Search for the cell housing the specified text and yield its (X, Y) center coordinate. 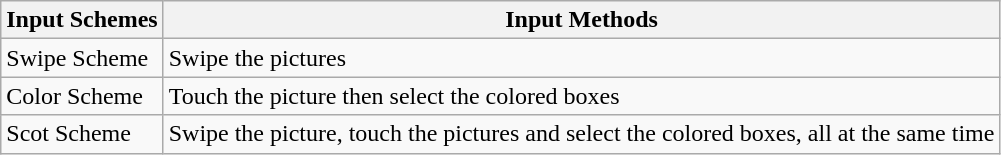
Swipe the pictures (582, 58)
Swipe Scheme (82, 58)
Scot Scheme (82, 134)
Input Schemes (82, 20)
Swipe the picture, touch the pictures and select the colored boxes, all at the same time (582, 134)
Touch the picture then select the colored boxes (582, 96)
Input Methods (582, 20)
Color Scheme (82, 96)
